Locate the cell with the specified text and output its [X, Y] center coordinate. 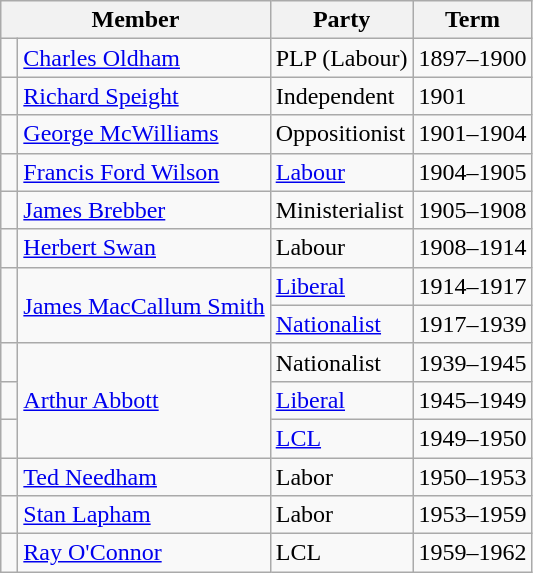
Independent [342, 96]
Francis Ford Wilson [144, 172]
1950–1953 [472, 477]
Herbert Swan [144, 248]
James Brebber [144, 210]
1917–1939 [472, 324]
1897–1900 [472, 58]
1959–1962 [472, 553]
1901–1904 [472, 134]
PLP (Labour) [342, 58]
1904–1905 [472, 172]
Party [342, 20]
1945–1949 [472, 400]
1908–1914 [472, 248]
Oppositionist [342, 134]
1914–1917 [472, 286]
1905–1908 [472, 210]
Ministerialist [342, 210]
Richard Speight [144, 96]
Ray O'Connor [144, 553]
Term [472, 20]
Charles Oldham [144, 58]
Ted Needham [144, 477]
Stan Lapham [144, 515]
1901 [472, 96]
1939–1945 [472, 362]
George McWilliams [144, 134]
1949–1950 [472, 438]
Member [136, 20]
James MacCallum Smith [144, 305]
Arthur Abbott [144, 400]
1953–1959 [472, 515]
